For the text-containing cell, return its midpoint in (X, Y) coordinate format. 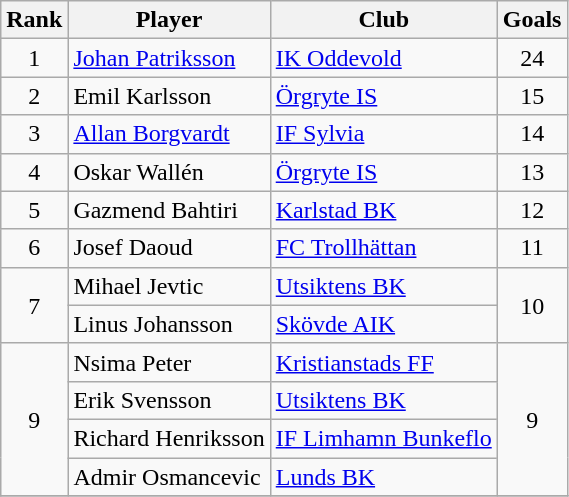
Allan Borgvardt (169, 134)
11 (532, 248)
Erik Svensson (169, 400)
15 (532, 96)
2 (34, 96)
12 (532, 210)
Karlstad BK (384, 210)
Rank (34, 20)
Richard Henriksson (169, 438)
Oskar Wallén (169, 172)
Gazmend Bahtiri (169, 210)
Admir Osmancevic (169, 477)
14 (532, 134)
24 (532, 58)
Goals (532, 20)
Johan Patriksson (169, 58)
IF Limhamn Bunkeflo (384, 438)
4 (34, 172)
Skövde AIK (384, 324)
Linus Johansson (169, 324)
FC Trollhättan (384, 248)
Club (384, 20)
Josef Daoud (169, 248)
Lunds BK (384, 477)
6 (34, 248)
7 (34, 305)
Player (169, 20)
5 (34, 210)
3 (34, 134)
13 (532, 172)
Emil Karlsson (169, 96)
1 (34, 58)
Mihael Jevtic (169, 286)
IK Oddevold (384, 58)
IF Sylvia (384, 134)
Kristianstads FF (384, 362)
10 (532, 305)
Nsima Peter (169, 362)
